For the text-containing cell, return its midpoint in [X, Y] coordinate format. 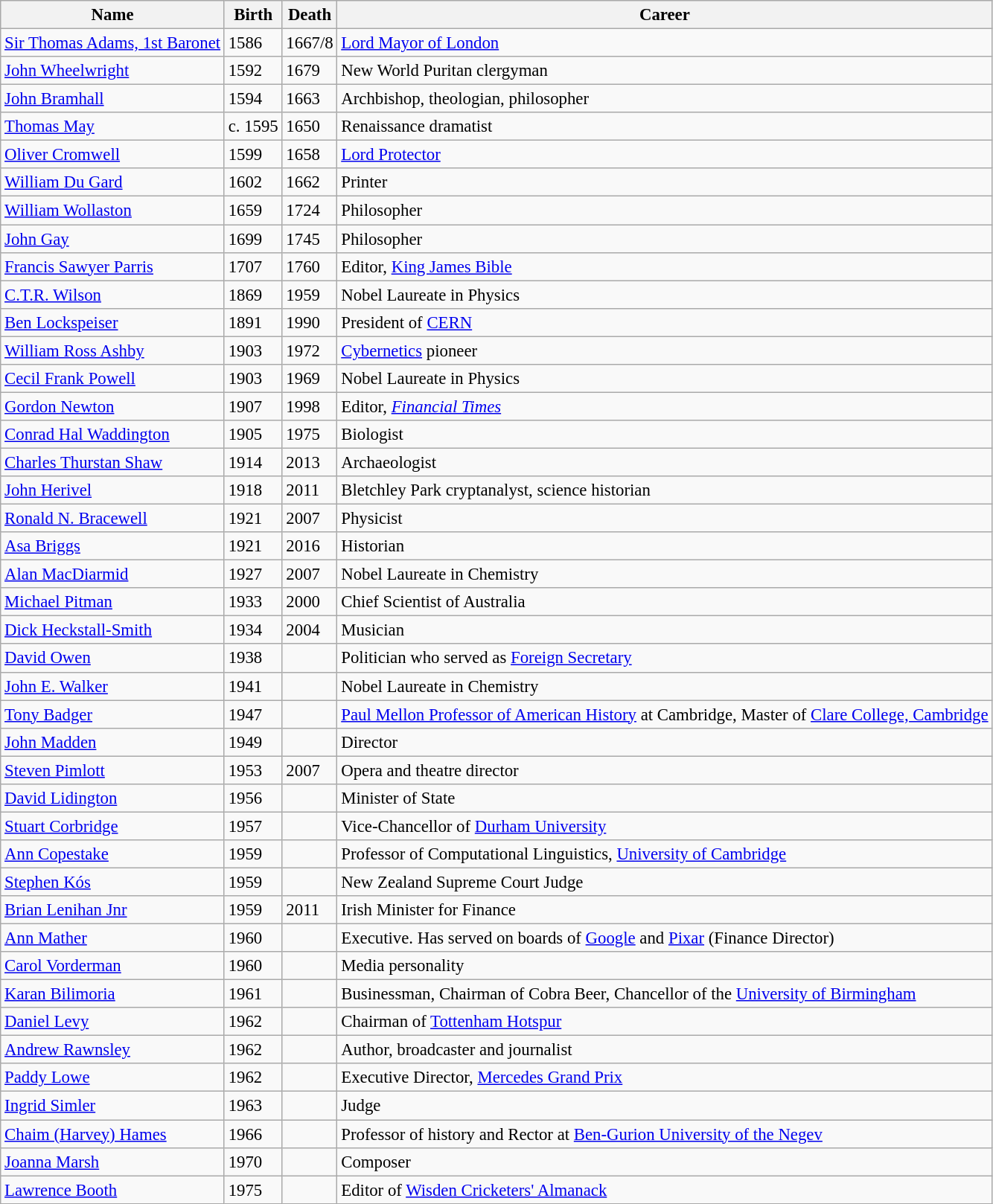
1990 [310, 322]
2000 [310, 602]
Physicist [665, 519]
1963 [253, 1106]
Musician [665, 630]
1947 [253, 714]
1724 [310, 211]
1969 [310, 379]
Lord Mayor of London [665, 43]
John Bramhall [113, 99]
1927 [253, 574]
Lawrence Booth [113, 1190]
Printer [665, 182]
1662 [310, 182]
Irish Minister for Finance [665, 910]
1957 [253, 826]
Judge [665, 1106]
New World Puritan clergyman [665, 71]
Renaissance dramatist [665, 127]
1760 [310, 266]
John Madden [113, 742]
Archbishop, theologian, philosopher [665, 99]
c. 1595 [253, 127]
Alan MacDiarmid [113, 574]
Conrad Hal Waddington [113, 435]
Birth [253, 15]
William Du Gard [113, 182]
Dick Heckstall-Smith [113, 630]
Gordon Newton [113, 406]
1594 [253, 99]
Asa Briggs [113, 546]
Carol Vorderman [113, 966]
Archaeologist [665, 462]
Ann Mather [113, 938]
Chief Scientist of Australia [665, 602]
Historian [665, 546]
2016 [310, 546]
Chaim (Harvey) Hames [113, 1134]
Brian Lenihan Jnr [113, 910]
Author, broadcaster and journalist [665, 1050]
1599 [253, 155]
Michael Pitman [113, 602]
John Wheelwright [113, 71]
William Wollaston [113, 211]
Ben Lockspeiser [113, 322]
2013 [310, 462]
Death [310, 15]
Professor of Computational Linguistics, University of Cambridge [665, 854]
Politician who served as Foreign Secretary [665, 659]
Sir Thomas Adams, 1st Baronet [113, 43]
Ann Copestake [113, 854]
Composer [665, 1162]
Lord Protector [665, 155]
1907 [253, 406]
Name [113, 15]
Bletchley Park cryptanalyst, science historian [665, 490]
C.T.R. Wilson [113, 295]
Charles Thurstan Shaw [113, 462]
2004 [310, 630]
1663 [310, 99]
1667/8 [310, 43]
1998 [310, 406]
1699 [253, 239]
1966 [253, 1134]
1602 [253, 182]
Ingrid Simler [113, 1106]
Director [665, 742]
Professor of history and Rector at Ben-Gurion University of the Negev [665, 1134]
1941 [253, 686]
1679 [310, 71]
1914 [253, 462]
Paddy Lowe [113, 1078]
1918 [253, 490]
1891 [253, 322]
Editor of Wisden Cricketers' Almanack [665, 1190]
Executive. Has served on boards of Google and Pixar (Finance Director) [665, 938]
1650 [310, 127]
Career [665, 15]
John E. Walker [113, 686]
Media personality [665, 966]
Thomas May [113, 127]
1745 [310, 239]
Steven Pimlott [113, 770]
1953 [253, 770]
Editor, King James Bible [665, 266]
1905 [253, 435]
Stephen Kós [113, 882]
Daniel Levy [113, 1022]
Francis Sawyer Parris [113, 266]
New Zealand Supreme Court Judge [665, 882]
1658 [310, 155]
1659 [253, 211]
Karan Bilimoria [113, 994]
Chairman of Tottenham Hotspur [665, 1022]
David Lidington [113, 798]
1869 [253, 295]
Oliver Cromwell [113, 155]
1956 [253, 798]
Joanna Marsh [113, 1162]
Editor, Financial Times [665, 406]
Cybernetics pioneer [665, 350]
Andrew Rawnsley [113, 1050]
1938 [253, 659]
Businessman, Chairman of Cobra Beer, Chancellor of the University of Birmingham [665, 994]
President of CERN [665, 322]
1949 [253, 742]
Tony Badger [113, 714]
Opera and theatre director [665, 770]
Biologist [665, 435]
1707 [253, 266]
1961 [253, 994]
1586 [253, 43]
1933 [253, 602]
1934 [253, 630]
1592 [253, 71]
Vice-Chancellor of Durham University [665, 826]
1972 [310, 350]
Executive Director, Mercedes Grand Prix [665, 1078]
Minister of State [665, 798]
Stuart Corbridge [113, 826]
1970 [253, 1162]
David Owen [113, 659]
William Ross Ashby [113, 350]
Paul Mellon Professor of American History at Cambridge, Master of Clare College, Cambridge [665, 714]
John Gay [113, 239]
Ronald N. Bracewell [113, 519]
Cecil Frank Powell [113, 379]
John Herivel [113, 490]
